Output the [X, Y] coordinate of the center of the cell containing the given text.  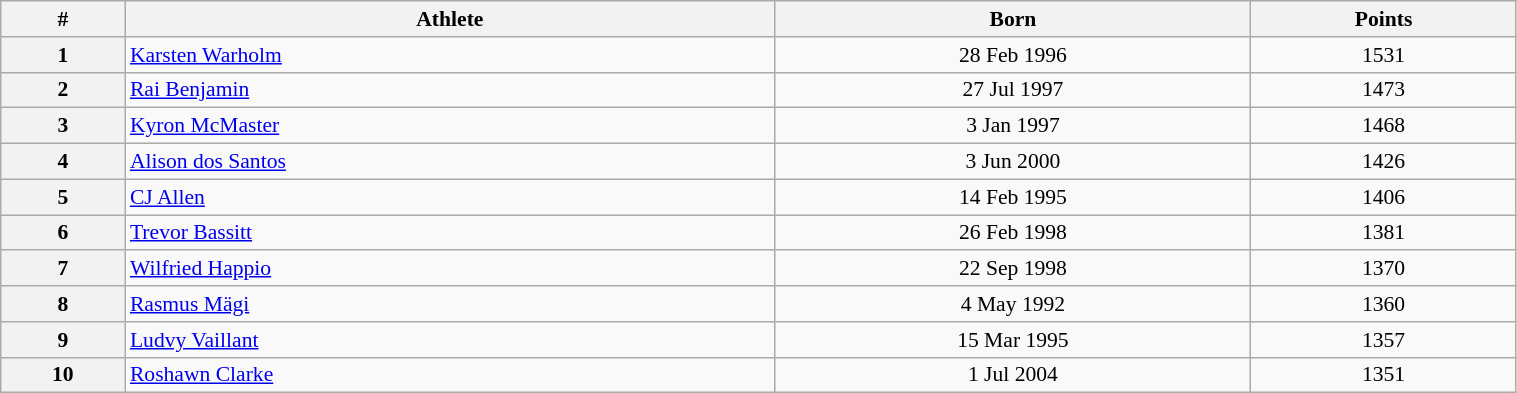
2 [63, 90]
Wilfried Happio [450, 269]
Born [1013, 19]
1531 [1384, 55]
8 [63, 304]
27 Jul 1997 [1013, 90]
22 Sep 1998 [1013, 269]
Trevor Bassitt [450, 233]
14 Feb 1995 [1013, 197]
Kyron McMaster [450, 126]
7 [63, 269]
Roshawn Clarke [450, 375]
1357 [1384, 340]
4 May 1992 [1013, 304]
Ludvy Vaillant [450, 340]
Rasmus Mägi [450, 304]
Karsten Warholm [450, 55]
Athlete [450, 19]
9 [63, 340]
26 Feb 1998 [1013, 233]
5 [63, 197]
Alison dos Santos [450, 162]
1406 [1384, 197]
1473 [1384, 90]
CJ Allen [450, 197]
1 Jul 2004 [1013, 375]
# [63, 19]
1468 [1384, 126]
6 [63, 233]
1381 [1384, 233]
1370 [1384, 269]
28 Feb 1996 [1013, 55]
10 [63, 375]
1426 [1384, 162]
3 Jun 2000 [1013, 162]
Rai Benjamin [450, 90]
15 Mar 1995 [1013, 340]
1351 [1384, 375]
1360 [1384, 304]
3 [63, 126]
4 [63, 162]
Points [1384, 19]
1 [63, 55]
3 Jan 1997 [1013, 126]
